Return the (X, Y) coordinate for the center point of the cell that contains the specified text.  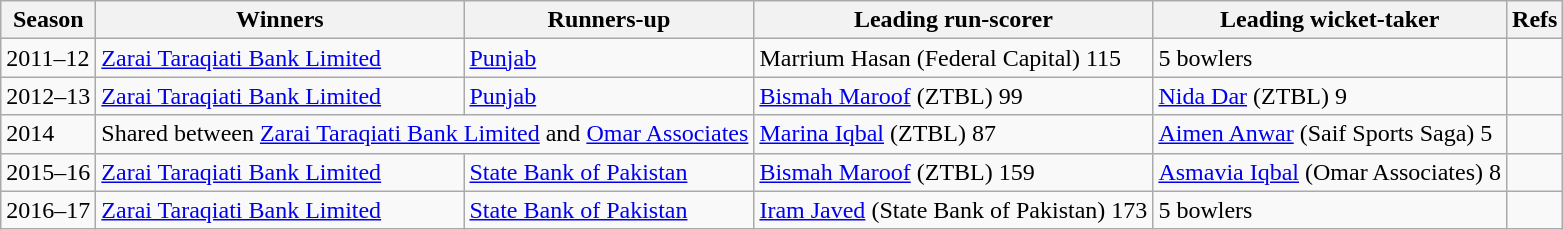
Aimen Anwar (Saif Sports Saga) 5 (1330, 134)
2014 (48, 134)
Leading wicket-taker (1330, 20)
Shared between Zarai Taraqiati Bank Limited and Omar Associates (425, 134)
Winners (280, 20)
Asmavia Iqbal (Omar Associates) 8 (1330, 172)
2012–13 (48, 96)
Bismah Maroof (ZTBL) 159 (954, 172)
Runners-up (609, 20)
Marrium Hasan (Federal Capital) 115 (954, 58)
2016–17 (48, 210)
Iram Javed (State Bank of Pakistan) 173 (954, 210)
Nida Dar (ZTBL) 9 (1330, 96)
2011–12 (48, 58)
Bismah Maroof (ZTBL) 99 (954, 96)
Leading run-scorer (954, 20)
Refs (1535, 20)
Season (48, 20)
Marina Iqbal (ZTBL) 87 (954, 134)
2015–16 (48, 172)
